Determine the (x, y) coordinate at the center of the cell enclosing the given text.  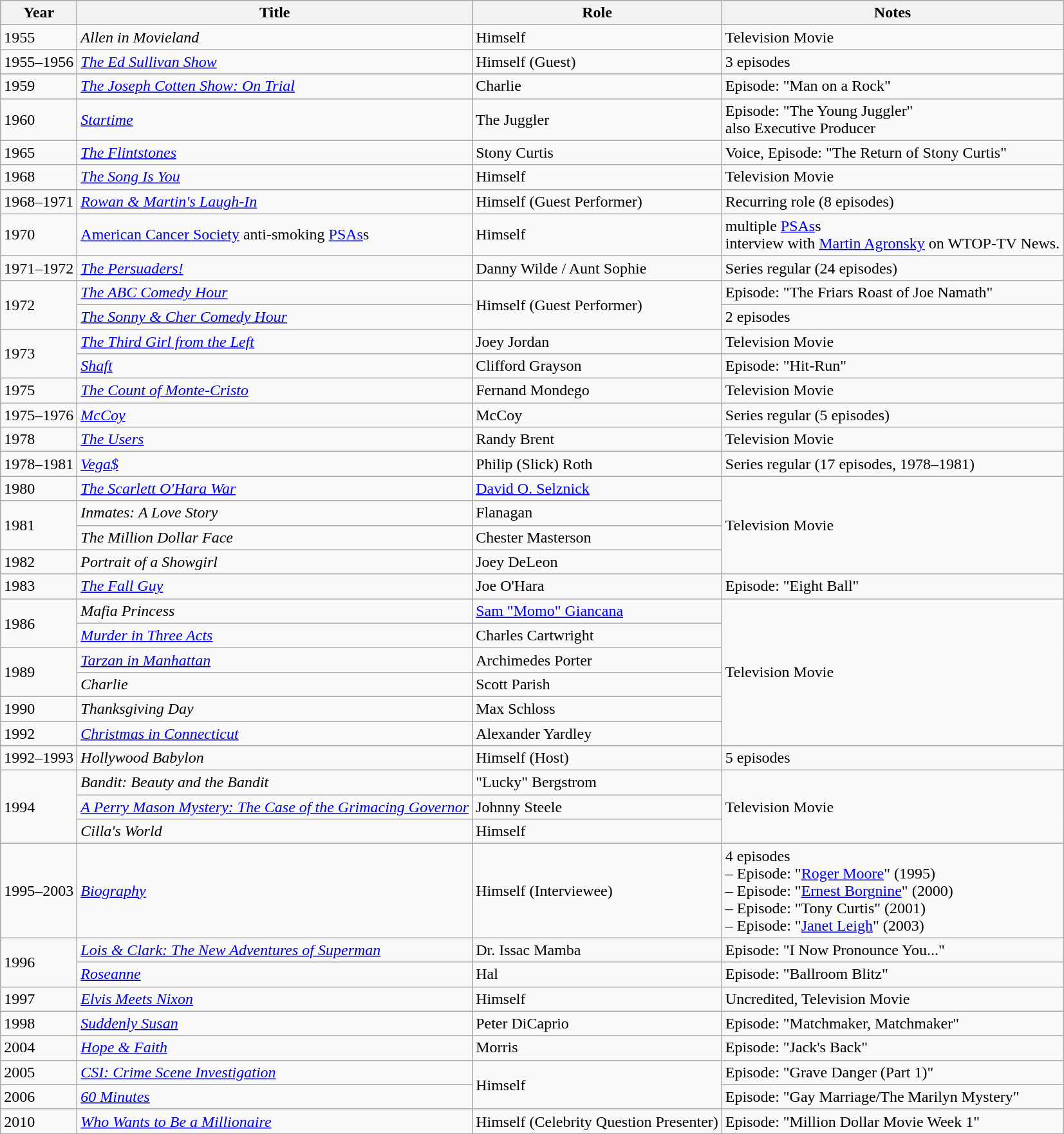
Episode: "Gay Marriage/The Marilyn Mystery" (892, 1097)
American Cancer Society anti-smoking PSAss (275, 234)
1975–1976 (39, 415)
Hollywood Babylon (275, 758)
Episode: "Eight Ball" (892, 586)
Sam "Momo" Giancana (597, 611)
1992 (39, 733)
1960 (39, 120)
Shaft (275, 366)
1965 (39, 153)
1972 (39, 304)
4 episodes– Episode: "Roger Moore" (1995)– Episode: "Ernest Borgnine" (2000)– Episode: "Tony Curtis" (2001)– Episode: "Janet Leigh" (2003) (892, 891)
The Sonny & Cher Comedy Hour (275, 317)
1970 (39, 234)
Thanksgiving Day (275, 709)
Role (597, 13)
multiple PSAss interview with Martin Agronsky on WTOP-TV News. (892, 234)
Bandit: Beauty and the Bandit (275, 783)
Max Schloss (597, 709)
Himself (Celebrity Question Presenter) (597, 1121)
Johnny Steele (597, 807)
Vega$ (275, 464)
60 Minutes (275, 1097)
Notes (892, 13)
Episode: "Grave Danger (Part 1)" (892, 1072)
Dr. Issac Mamba (597, 950)
Joey DeLeon (597, 562)
Allen in Movieland (275, 37)
Archimedes Porter (597, 660)
1995–2003 (39, 891)
Series regular (24 episodes) (892, 268)
CSI: Crime Scene Investigation (275, 1072)
Who Wants to Be a Millionaire (275, 1121)
The ABC Comedy Hour (275, 292)
Series regular (17 episodes, 1978–1981) (892, 464)
The Song Is You (275, 177)
1992–1993 (39, 758)
1955 (39, 37)
The Juggler (597, 120)
Episode: "Man on a Rock" (892, 86)
1971–1972 (39, 268)
1982 (39, 562)
Uncredited, Television Movie (892, 999)
Himself (Interviewee) (597, 891)
1997 (39, 999)
Series regular (5 episodes) (892, 415)
Suddenly Susan (275, 1023)
The Persuaders! (275, 268)
1978 (39, 440)
Portrait of a Showgirl (275, 562)
1986 (39, 623)
Danny Wilde / Aunt Sophie (597, 268)
A Perry Mason Mystery: The Case of the Grimacing Governor (275, 807)
The Flintstones (275, 153)
Mafia Princess (275, 611)
The Million Dollar Face (275, 537)
The Fall Guy (275, 586)
2006 (39, 1097)
Year (39, 13)
1968–1971 (39, 201)
Episode: "The Friars Roast of Joe Namath" (892, 292)
Hope & Faith (275, 1048)
2004 (39, 1048)
Scott Parish (597, 684)
Randy Brent (597, 440)
Biography (275, 891)
1990 (39, 709)
2005 (39, 1072)
1989 (39, 672)
Inmates: A Love Story (275, 513)
1978–1981 (39, 464)
Episode: "Million Dollar Movie Week 1" (892, 1121)
Recurring role (8 episodes) (892, 201)
1955–1956 (39, 62)
Startime (275, 120)
Christmas in Connecticut (275, 733)
Cilla's World (275, 832)
1959 (39, 86)
Peter DiCaprio (597, 1023)
Title (275, 13)
Episode: "I Now Pronounce You..." (892, 950)
Elvis Meets Nixon (275, 999)
Episode: "Jack's Back" (892, 1048)
1996 (39, 962)
Murder in Three Acts (275, 635)
5 episodes (892, 758)
1998 (39, 1023)
Chester Masterson (597, 537)
Himself (Host) (597, 758)
1968 (39, 177)
3 episodes (892, 62)
2010 (39, 1121)
Himself (Guest) (597, 62)
1994 (39, 807)
1983 (39, 586)
Charles Cartwright (597, 635)
Stony Curtis (597, 153)
Rowan & Martin's Laugh-In (275, 201)
1975 (39, 391)
Tarzan in Manhattan (275, 660)
Alexander Yardley (597, 733)
The Joseph Cotten Show: On Trial (275, 86)
Flanagan (597, 513)
1973 (39, 354)
Joey Jordan (597, 342)
The Users (275, 440)
Roseanne (275, 974)
Episode: "Matchmaker, Matchmaker" (892, 1023)
The Scarlett O'Hara War (275, 488)
Philip (Slick) Roth (597, 464)
Voice, Episode: "The Return of Stony Curtis" (892, 153)
1980 (39, 488)
Episode: "The Young Juggler"also Executive Producer (892, 120)
The Ed Sullivan Show (275, 62)
1981 (39, 525)
2 episodes (892, 317)
The Count of Monte-Cristo (275, 391)
Morris (597, 1048)
Episode: "Hit-Run" (892, 366)
Clifford Grayson (597, 366)
Episode: "Ballroom Blitz" (892, 974)
"Lucky" Bergstrom (597, 783)
Joe O'Hara (597, 586)
The Third Girl from the Left (275, 342)
David O. Selznick (597, 488)
Lois & Clark: The New Adventures of Superman (275, 950)
Hal (597, 974)
Fernand Mondego (597, 391)
